Pinpoint the cell where the given text exists, returning its [X, Y] midpoint coordinate. 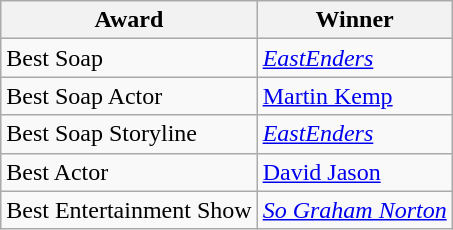
Award [129, 20]
Best Entertainment Show [129, 210]
Martin Kemp [354, 96]
Best Soap Actor [129, 96]
David Jason [354, 172]
Best Soap [129, 58]
Winner [354, 20]
So Graham Norton [354, 210]
Best Actor [129, 172]
Best Soap Storyline [129, 134]
